Return the [x, y] coordinate for the center point of the cell that contains the specified text.  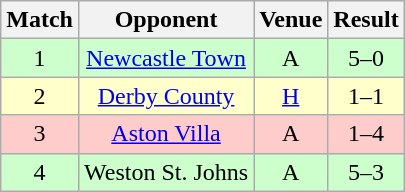
4 [40, 172]
Derby County [166, 96]
Newcastle Town [166, 58]
Opponent [166, 20]
2 [40, 96]
Aston Villa [166, 134]
3 [40, 134]
1 [40, 58]
Match [40, 20]
1–1 [366, 96]
5–0 [366, 58]
Result [366, 20]
1–4 [366, 134]
H [291, 96]
5–3 [366, 172]
Venue [291, 20]
Weston St. Johns [166, 172]
